Return the [x, y] coordinate for the center point of the cell that contains the specified text.  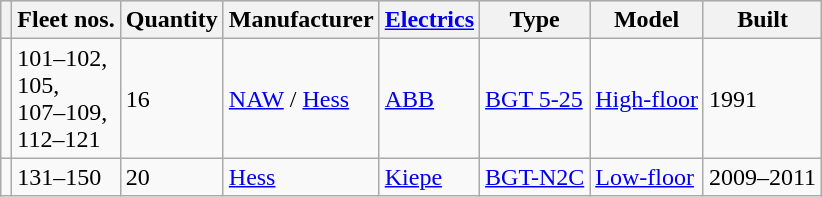
Kiepe [429, 177]
Type [535, 20]
1991 [762, 98]
16 [172, 98]
131–150 [66, 177]
Model [647, 20]
Fleet nos. [66, 20]
2009–2011 [762, 177]
101–102, 105, 107–109, 112–121 [66, 98]
Low-floor [647, 177]
Quantity [172, 20]
High-floor [647, 98]
20 [172, 177]
Built [762, 20]
NAW / Hess [301, 98]
Electrics [429, 20]
BGT-N2C [535, 177]
Hess [301, 177]
ABB [429, 98]
Manufacturer [301, 20]
BGT 5-25 [535, 98]
